Capture the cell that displays the provided text and extract its [X, Y] central coordinate. 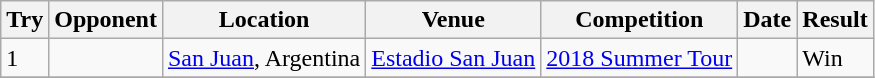
Location [264, 20]
Date [768, 20]
2018 Summer Tour [640, 58]
Competition [640, 20]
Win [835, 58]
Venue [454, 20]
1 [25, 58]
Result [835, 20]
Opponent [106, 20]
Try [25, 20]
Estadio San Juan [454, 58]
San Juan, Argentina [264, 58]
